Locate the cell with the specified text and output its [x, y] center coordinate. 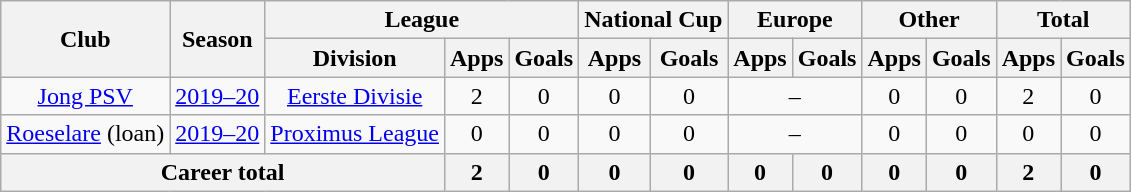
Club [86, 39]
Total [1063, 20]
Eerste Divisie [355, 96]
Roeselare (loan) [86, 134]
Season [218, 39]
League [422, 20]
Jong PSV [86, 96]
Other [929, 20]
Career total [223, 172]
Proximus League [355, 134]
National Cup [654, 20]
Europe [795, 20]
Division [355, 58]
